For the text-containing cell, return its midpoint in [x, y] coordinate format. 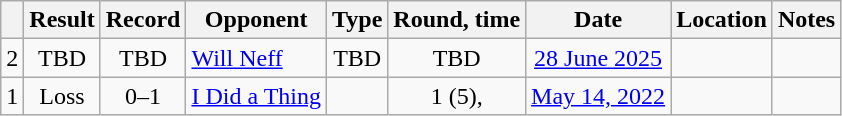
Date [598, 20]
Opponent [256, 20]
Type [358, 20]
28 June 2025 [598, 58]
1 (5), [457, 96]
May 14, 2022 [598, 96]
Result [62, 20]
Notes [806, 20]
I Did a Thing [256, 96]
Record [143, 20]
0–1 [143, 96]
Loss [62, 96]
Location [722, 20]
1 [12, 96]
2 [12, 58]
Will Neff [256, 58]
Round, time [457, 20]
